For the text-containing cell, return its midpoint in [X, Y] coordinate format. 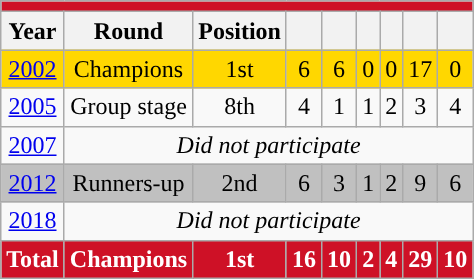
17 [420, 69]
2018 [33, 221]
2005 [33, 107]
2012 [33, 183]
Year [33, 31]
2007 [33, 145]
9 [420, 183]
16 [304, 259]
Total [33, 259]
2nd [240, 183]
Round [128, 31]
8th [240, 107]
Runners-up [128, 183]
Position [240, 31]
Group stage [128, 107]
2002 [33, 69]
29 [420, 259]
